Find where the given text appears and provide that cell's center as (X, Y) coordinate. 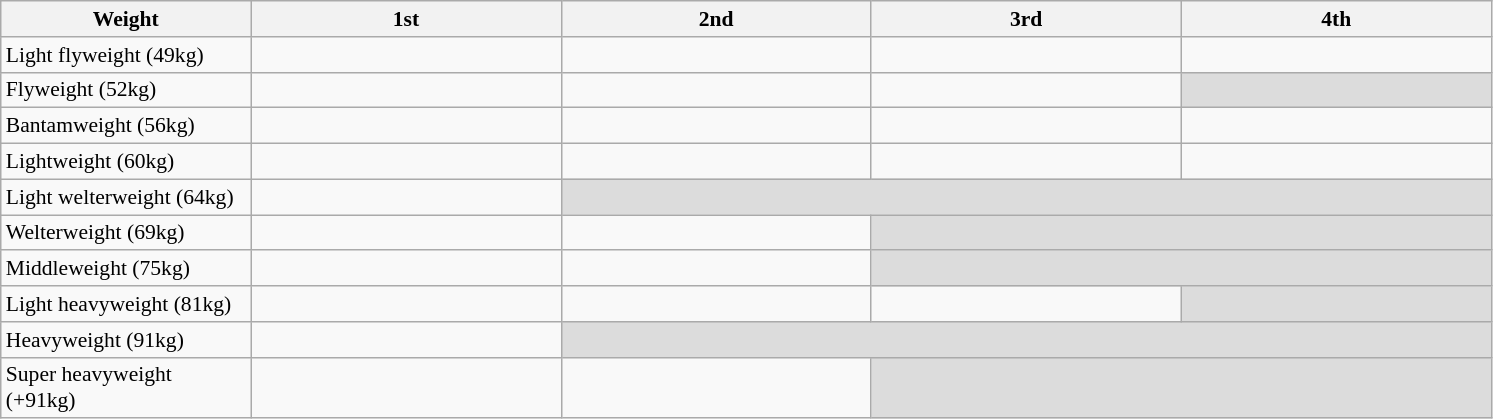
1st (406, 19)
Super heavyweight (+91kg) (126, 388)
3rd (1026, 19)
Bantamweight (56kg) (126, 126)
Light heavyweight (81kg) (126, 304)
Light welterweight (64kg) (126, 197)
Light flyweight (49kg) (126, 55)
4th (1336, 19)
Lightweight (60kg) (126, 162)
2nd (716, 19)
Heavyweight (91kg) (126, 340)
Welterweight (69kg) (126, 233)
Middleweight (75kg) (126, 269)
Weight (126, 19)
Flyweight (52kg) (126, 90)
